Capture the cell that displays the provided text and extract its [X, Y] central coordinate. 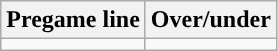
Over/under [210, 20]
Pregame line [74, 20]
